Determine the [X, Y] coordinate at the center of the cell enclosing the given text.  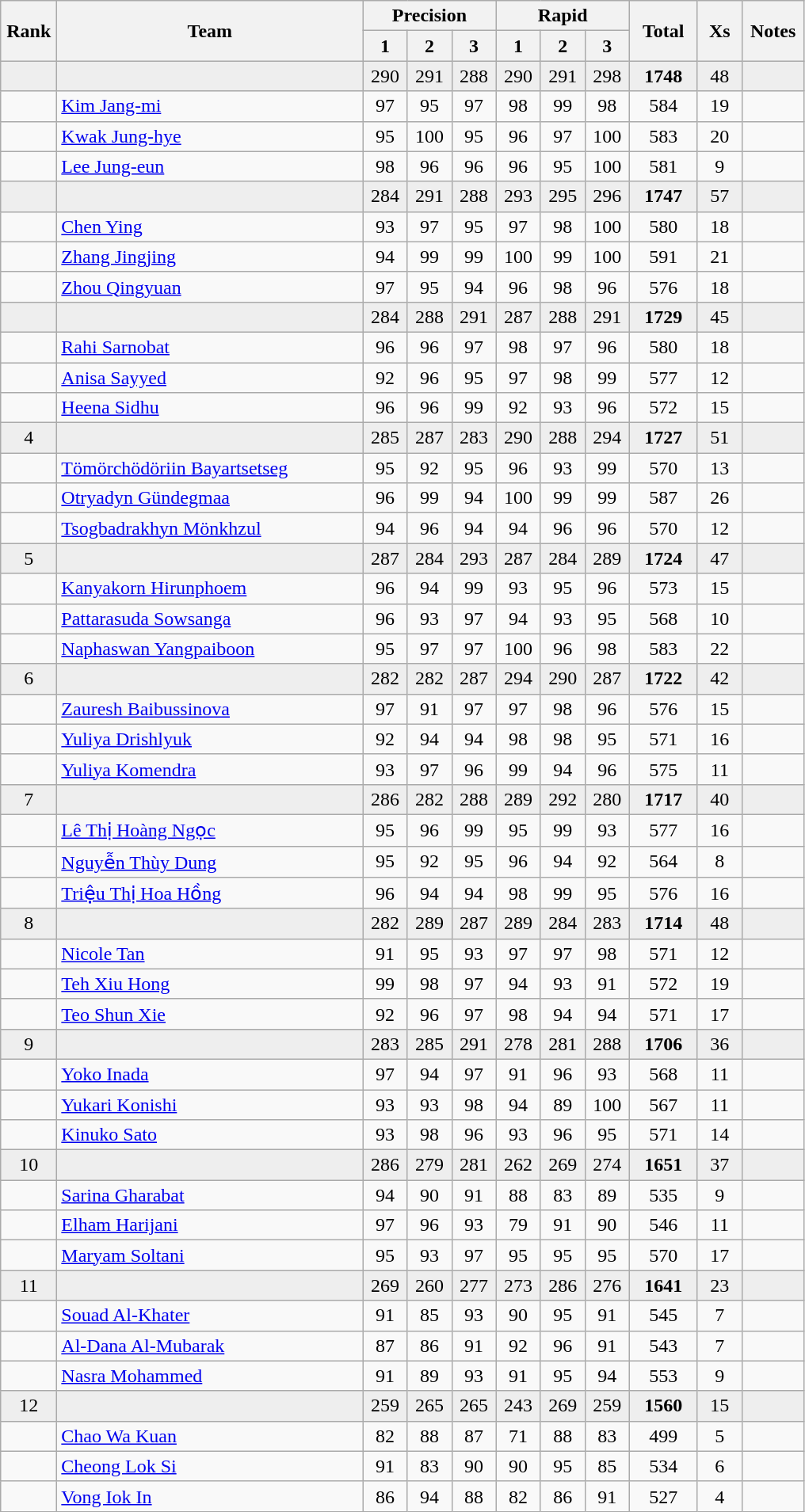
Vong Iok In [210, 1496]
1717 [663, 799]
274 [607, 1165]
Naphaswan Yangpaiboon [210, 649]
262 [518, 1165]
296 [607, 196]
Zhang Jingjing [210, 257]
587 [663, 498]
Kim Jang-mi [210, 106]
277 [474, 1285]
42 [719, 679]
276 [607, 1285]
Teo Shun Xie [210, 1014]
14 [719, 1135]
Heena Sidhu [210, 408]
1727 [663, 438]
Lê Thị Hoàng Ngọc [210, 830]
Kwak Jung-hye [210, 136]
280 [607, 799]
20 [719, 136]
1714 [663, 924]
Lee Jung-eun [210, 166]
Nasra Mohammed [210, 1376]
545 [663, 1316]
Yoko Inada [210, 1074]
567 [663, 1105]
51 [719, 438]
Rahi Sarnobat [210, 347]
273 [518, 1285]
499 [663, 1436]
37 [719, 1165]
Kinuko Sato [210, 1135]
295 [563, 196]
Anisa Sayyed [210, 378]
1748 [663, 76]
Rapid [563, 16]
26 [719, 498]
47 [719, 558]
Pattarasuda Sowsanga [210, 619]
Chao Wa Kuan [210, 1436]
Precision [429, 16]
36 [719, 1044]
40 [719, 799]
Zauresh Baibussinova [210, 709]
Souad Al-Khater [210, 1316]
1729 [663, 317]
Nicole Tan [210, 954]
543 [663, 1346]
1651 [663, 1165]
79 [518, 1225]
Yuliya Drishlyuk [210, 739]
Team [210, 31]
Sarina Gharabat [210, 1195]
292 [563, 799]
Chen Ying [210, 227]
45 [719, 317]
Nguyễn Thùy Dung [210, 862]
564 [663, 862]
243 [518, 1406]
Tsogbadrakhyn Mönkhzul [210, 528]
Yukari Konishi [210, 1105]
Yuliya Komendra [210, 769]
546 [663, 1225]
1724 [663, 558]
1641 [663, 1285]
1560 [663, 1406]
298 [607, 76]
1706 [663, 1044]
Zhou Qingyuan [210, 287]
260 [429, 1285]
57 [719, 196]
Otryadyn Gündegmaa [210, 498]
22 [719, 649]
Notes [773, 31]
278 [518, 1044]
527 [663, 1496]
21 [719, 257]
Maryam Soltani [210, 1255]
573 [663, 588]
Total [663, 31]
1722 [663, 679]
1747 [663, 196]
535 [663, 1195]
Triệu Thị Hoa Hồng [210, 893]
279 [429, 1165]
Xs [719, 31]
Rank [29, 31]
591 [663, 257]
Teh Xiu Hong [210, 984]
13 [719, 468]
575 [663, 769]
581 [663, 166]
534 [663, 1466]
Al-Dana Al-Mubarak [210, 1346]
Elham Harijani [210, 1225]
23 [719, 1285]
71 [518, 1436]
Kanyakorn Hirunphoem [210, 588]
Cheong Lok Si [210, 1466]
584 [663, 106]
Tömörchödöriin Bayartsetseg [210, 468]
553 [663, 1376]
